Pinpoint the cell where the given text exists, returning its (x, y) midpoint coordinate. 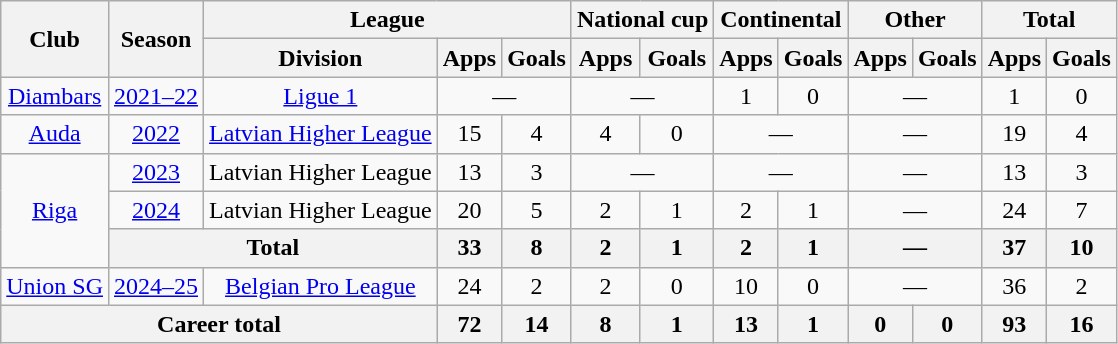
Career total (219, 324)
Diambars (55, 96)
15 (469, 134)
Season (156, 39)
93 (1014, 324)
2021–22 (156, 96)
Division (321, 58)
37 (1014, 248)
2024–25 (156, 286)
Club (55, 39)
Union SG (55, 286)
2022 (156, 134)
7 (1082, 210)
2023 (156, 172)
16 (1082, 324)
League (388, 20)
2024 (156, 210)
5 (537, 210)
National cup (642, 20)
Ligue 1 (321, 96)
Riga (55, 210)
20 (469, 210)
Auda (55, 134)
36 (1014, 286)
33 (469, 248)
19 (1014, 134)
Continental (781, 20)
72 (469, 324)
Other (915, 20)
14 (537, 324)
Belgian Pro League (321, 286)
